Find where the given text appears and provide that cell's center as (X, Y) coordinate. 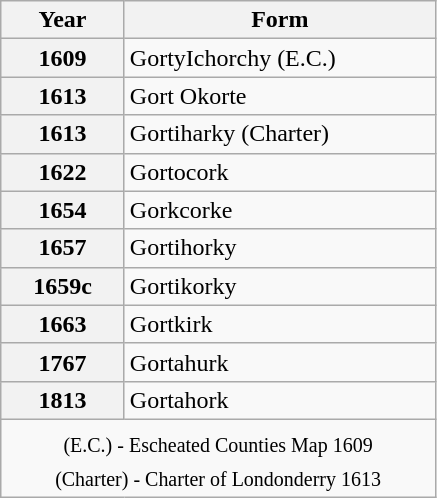
Gortahurk (280, 362)
1622 (63, 172)
Gortiharky (Charter) (280, 134)
Gortahork (280, 400)
1609 (63, 58)
1663 (63, 324)
Form (280, 20)
1657 (63, 248)
1813 (63, 400)
1767 (63, 362)
Gort Okorte (280, 96)
GortyIchorchy (E.C.) (280, 58)
1659c (63, 286)
(E.C.) - Escheated Counties Map 1609(Charter) - Charter of Londonderry 1613 (218, 458)
Gortkirk (280, 324)
Gorkcorke (280, 210)
Gortocork (280, 172)
Year (63, 20)
1654 (63, 210)
Gortikorky (280, 286)
Gortihorky (280, 248)
